Determine the [x, y] coordinate at the center of the cell enclosing the given text.  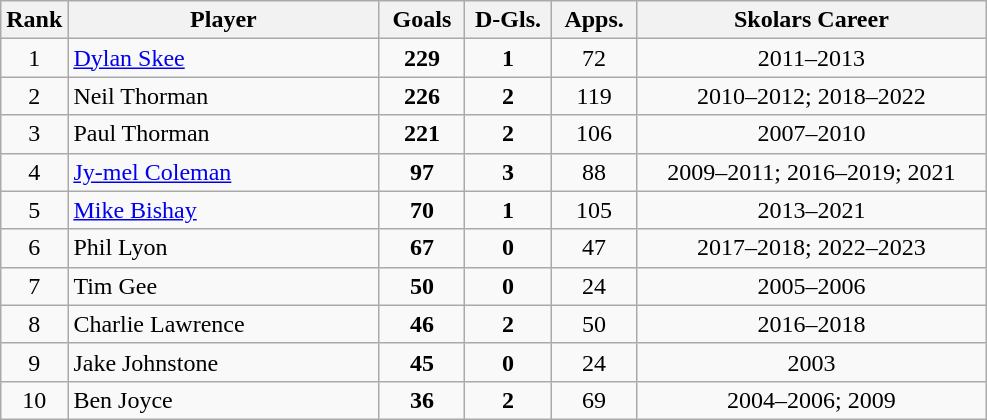
Jy-mel Coleman [224, 172]
Skolars Career [812, 20]
221 [422, 134]
Jake Johnstone [224, 362]
72 [594, 58]
229 [422, 58]
Rank [34, 20]
2003 [812, 362]
97 [422, 172]
226 [422, 96]
Dylan Skee [224, 58]
7 [34, 286]
2007–2010 [812, 134]
10 [34, 400]
Charlie Lawrence [224, 324]
D-Gls. [508, 20]
Ben Joyce [224, 400]
2004–2006; 2009 [812, 400]
9 [34, 362]
88 [594, 172]
5 [34, 210]
Goals [422, 20]
Phil Lyon [224, 248]
2016–2018 [812, 324]
8 [34, 324]
45 [422, 362]
105 [594, 210]
119 [594, 96]
2011–2013 [812, 58]
Mike Bishay [224, 210]
Neil Thorman [224, 96]
67 [422, 248]
Player [224, 20]
Apps. [594, 20]
2010–2012; 2018–2022 [812, 96]
106 [594, 134]
2017–2018; 2022–2023 [812, 248]
70 [422, 210]
36 [422, 400]
2013–2021 [812, 210]
6 [34, 248]
69 [594, 400]
Paul Thorman [224, 134]
2005–2006 [812, 286]
47 [594, 248]
46 [422, 324]
4 [34, 172]
2009–2011; 2016–2019; 2021 [812, 172]
Tim Gee [224, 286]
